Return (X, Y) of the center of cell containing provided text 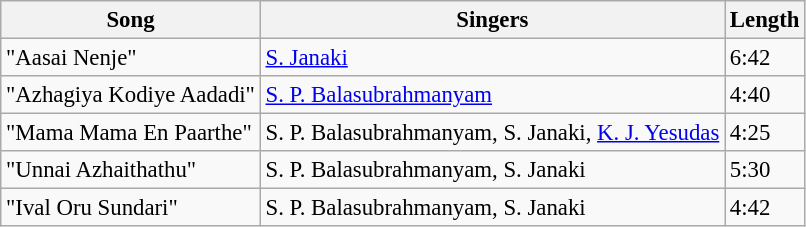
"Mama Mama En Paarthe" (130, 133)
4:25 (765, 133)
S. Janaki (492, 58)
Singers (492, 20)
"Unnai Azhaithathu" (130, 170)
Length (765, 20)
6:42 (765, 58)
4:42 (765, 208)
"Aasai Nenje" (130, 58)
"Ival Oru Sundari" (130, 208)
Song (130, 20)
4:40 (765, 95)
"Azhagiya Kodiye Aadadi" (130, 95)
5:30 (765, 170)
S. P. Balasubrahmanyam, S. Janaki, K. J. Yesudas (492, 133)
S. P. Balasubrahmanyam (492, 95)
